Find where the given text appears and provide that cell's center as [x, y] coordinate. 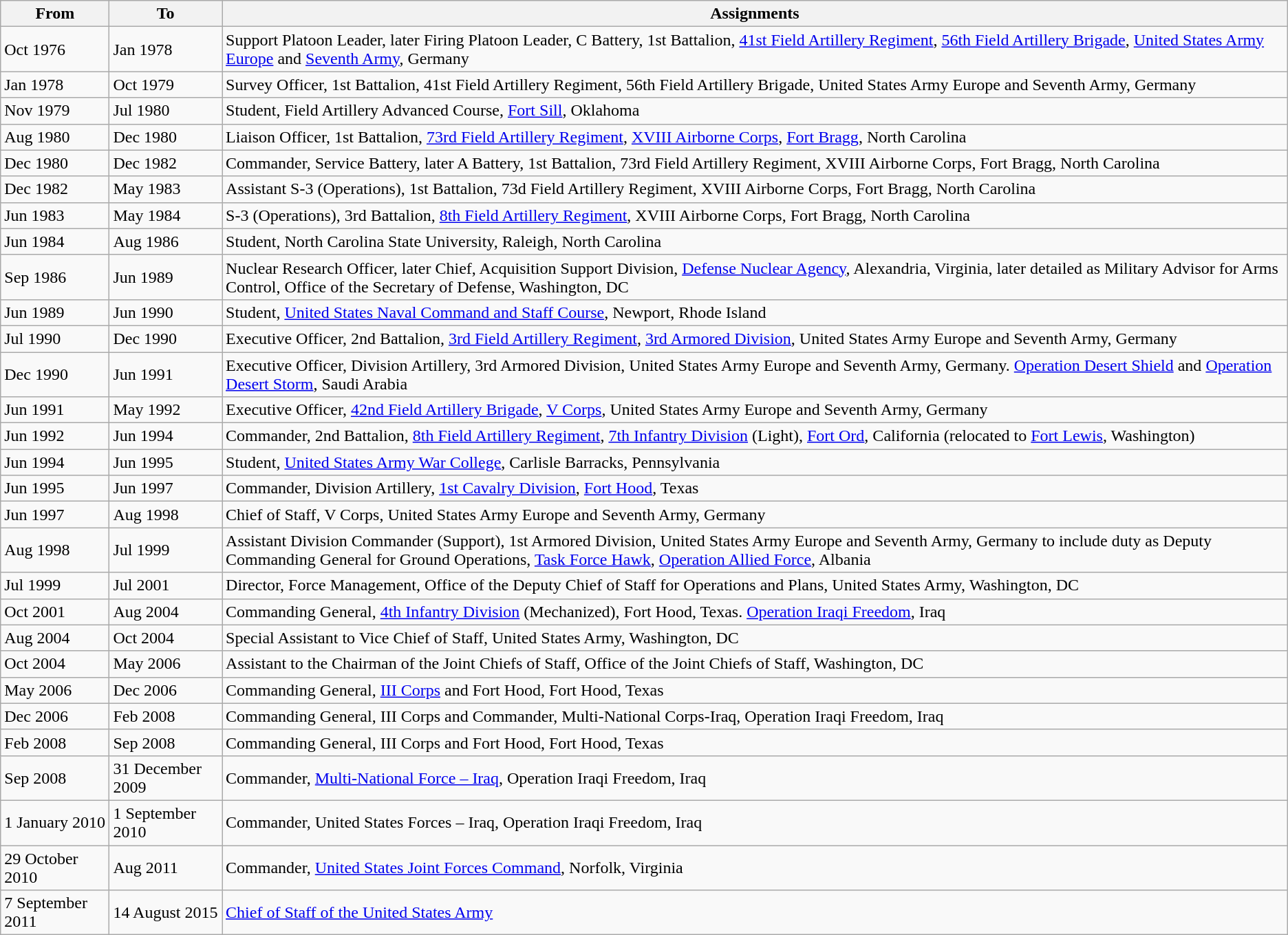
Commander, Service Battery, later A Battery, 1st Battalion, 73rd Field Artillery Regiment, XVIII Airborne Corps, Fort Bragg, North Carolina [755, 163]
S-3 (Operations), 3rd Battalion, 8th Field Artillery Regiment, XVIII Airborne Corps, Fort Bragg, North Carolina [755, 215]
Student, North Carolina State University, Raleigh, North Carolina [755, 241]
Jul 1990 [55, 338]
Jun 1984 [55, 241]
Student, United States Naval Command and Staff Course, Newport, Rhode Island [755, 312]
Jun 1992 [55, 436]
From [55, 14]
Commander, 2nd Battalion, 8th Field Artillery Regiment, 7th Infantry Division (Light), Fort Ord, California (relocated to Fort Lewis, Washington) [755, 436]
May 1983 [166, 189]
May 1992 [166, 410]
Student, Field Artillery Advanced Course, Fort Sill, Oklahoma [755, 111]
Commander, United States Forces – Iraq, Operation Iraqi Freedom, Iraq [755, 823]
Jul 2001 [166, 585]
To [166, 14]
Chief of Staff, V Corps, United States Army Europe and Seventh Army, Germany [755, 515]
Survey Officer, 1st Battalion, 41st Field Artillery Regiment, 56th Field Artillery Brigade, United States Army Europe and Seventh Army, Germany [755, 85]
May 1984 [166, 215]
Liaison Officer, 1st Battalion, 73rd Field Artillery Regiment, XVIII Airborne Corps, Fort Bragg, North Carolina [755, 137]
Commander, Division Artillery, 1st Cavalry Division, Fort Hood, Texas [755, 488]
Aug 1980 [55, 137]
7 September 2011 [55, 912]
Executive Officer, 2nd Battalion, 3rd Field Artillery Regiment, 3rd Armored Division, United States Army Europe and Seventh Army, Germany [755, 338]
Commander, Multi-National Force – Iraq, Operation Iraqi Freedom, Iraq [755, 777]
Oct 1979 [166, 85]
Executive Officer, 42nd Field Artillery Brigade, V Corps, United States Army Europe and Seventh Army, Germany [755, 410]
Aug 1986 [166, 241]
Jun 1983 [55, 215]
Assistant to the Chairman of the Joint Chiefs of Staff, Office of the Joint Chiefs of Staff, Washington, DC [755, 664]
Sep 1986 [55, 277]
29 October 2010 [55, 867]
Aug 2011 [166, 867]
Chief of Staff of the United States Army [755, 912]
Commander, United States Joint Forces Command, Norfolk, Virginia [755, 867]
Assignments [755, 14]
Commanding General, 4th Infantry Division (Mechanized), Fort Hood, Texas. Operation Iraqi Freedom, Iraq [755, 612]
Oct 1976 [55, 50]
Oct 2001 [55, 612]
Special Assistant to Vice Chief of Staff, United States Army, Washington, DC [755, 638]
31 December 2009 [166, 777]
14 August 2015 [166, 912]
Nov 1979 [55, 111]
Director, Force Management, Office of the Deputy Chief of Staff for Operations and Plans, United States Army, Washington, DC [755, 585]
Jun 1990 [166, 312]
1 January 2010 [55, 823]
Commanding General, III Corps and Commander, Multi-National Corps-Iraq, Operation Iraqi Freedom, Iraq [755, 716]
Jul 1980 [166, 111]
Student, United States Army War College, Carlisle Barracks, Pennsylvania [755, 462]
Assistant S-3 (Operations), 1st Battalion, 73d Field Artillery Regiment, XVIII Airborne Corps, Fort Bragg, North Carolina [755, 189]
1 September 2010 [166, 823]
